From the cell containing the given text, extract its center point as [x, y] coordinate. 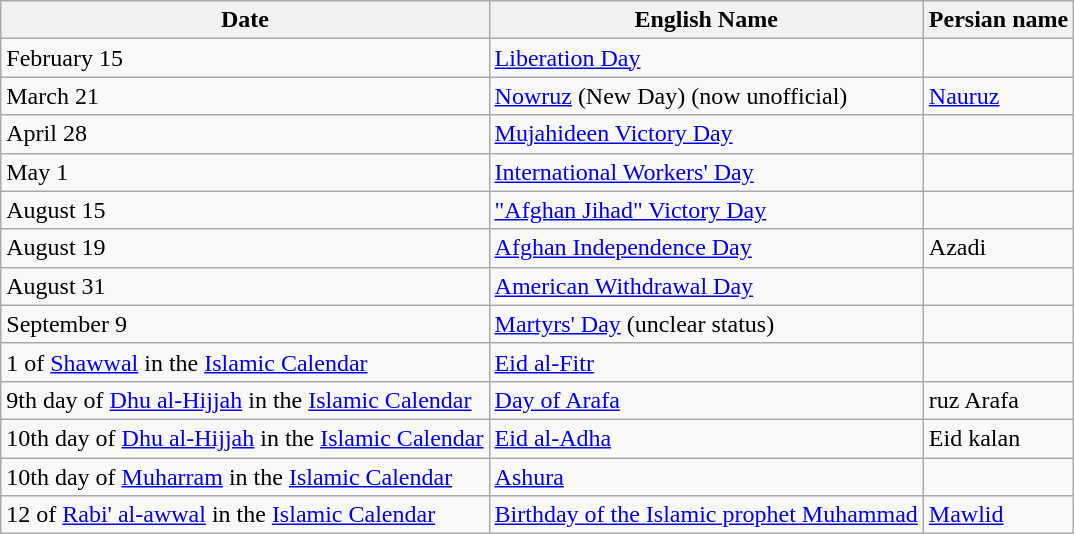
Eid al-Adha [706, 438]
Martyrs' Day (unclear status) [706, 324]
Afghan Independence Day [706, 248]
August 19 [245, 248]
Azadi [998, 248]
12 of Rabi' al-awwal in the Islamic Calendar [245, 515]
"Afghan Jihad" Victory Day [706, 210]
April 28 [245, 134]
9th day of Dhu al-Hijjah in the Islamic Calendar [245, 400]
10th day of Dhu al-Hijjah in the Islamic Calendar [245, 438]
1 of Shawwal in the Islamic Calendar [245, 362]
Birthday of the Islamic prophet Muhammad [706, 515]
Mujahideen Victory Day [706, 134]
August 15 [245, 210]
Persian name [998, 20]
Date [245, 20]
August 31 [245, 286]
Mawlid [998, 515]
Day of Arafa [706, 400]
International Workers' Day [706, 172]
Nauruz [998, 96]
American Withdrawal Day [706, 286]
10th day of Muharram in the Islamic Calendar [245, 477]
September 9 [245, 324]
February 15 [245, 58]
Ashura [706, 477]
March 21 [245, 96]
May 1 [245, 172]
Eid al-Fitr [706, 362]
ruz Arafa [998, 400]
Nowruz (New Day) (now unofficial) [706, 96]
Eid kalan [998, 438]
English Name [706, 20]
Liberation Day [706, 58]
